Capture the cell that displays the provided text and extract its (X, Y) central coordinate. 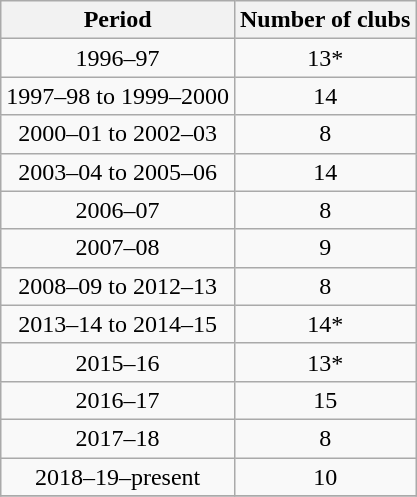
10 (324, 477)
2015–16 (118, 362)
2000–01 to 2002–03 (118, 134)
1997–98 to 1999–2000 (118, 96)
9 (324, 248)
14* (324, 324)
2016–17 (118, 400)
Period (118, 20)
1996–97 (118, 58)
2006–07 (118, 210)
15 (324, 400)
2008–09 to 2012–13 (118, 286)
Number of clubs (324, 20)
2018–19–present (118, 477)
2017–18 (118, 438)
2003–04 to 2005–06 (118, 172)
2013–14 to 2014–15 (118, 324)
2007–08 (118, 248)
